Pinpoint the cell where the given text exists, returning its [x, y] midpoint coordinate. 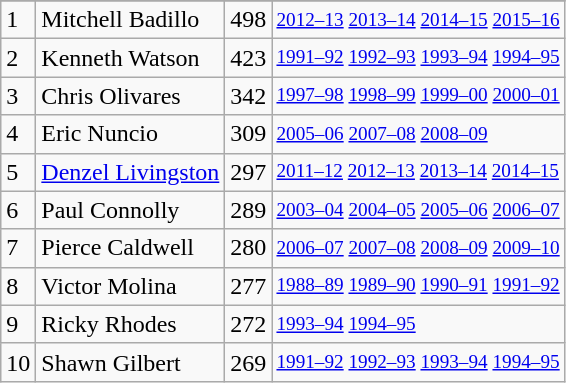
423 [248, 58]
2012–13 2013–14 2014–15 2015–16 [418, 20]
Chris Olivares [130, 96]
Denzel Livingston [130, 172]
4 [18, 134]
10 [18, 362]
2 [18, 58]
1993–94 1994–95 [418, 324]
3 [18, 96]
Mitchell Badillo [130, 20]
277 [248, 286]
2011–12 2012–13 2013–14 2014–15 [418, 172]
Paul Connolly [130, 210]
Kenneth Watson [130, 58]
1 [18, 20]
Shawn Gilbert [130, 362]
309 [248, 134]
269 [248, 362]
2003–04 2004–05 2005–06 2006–07 [418, 210]
272 [248, 324]
Ricky Rhodes [130, 324]
2006–07 2007–08 2008–09 2009–10 [418, 248]
6 [18, 210]
8 [18, 286]
Eric Nuncio [130, 134]
1997–98 1998–99 1999–00 2000–01 [418, 96]
289 [248, 210]
2005–06 2007–08 2008–09 [418, 134]
1988–89 1989–90 1990–91 1991–92 [418, 286]
498 [248, 20]
280 [248, 248]
Victor Molina [130, 286]
342 [248, 96]
9 [18, 324]
7 [18, 248]
Pierce Caldwell [130, 248]
297 [248, 172]
5 [18, 172]
